For the text-containing cell, return its midpoint in [x, y] coordinate format. 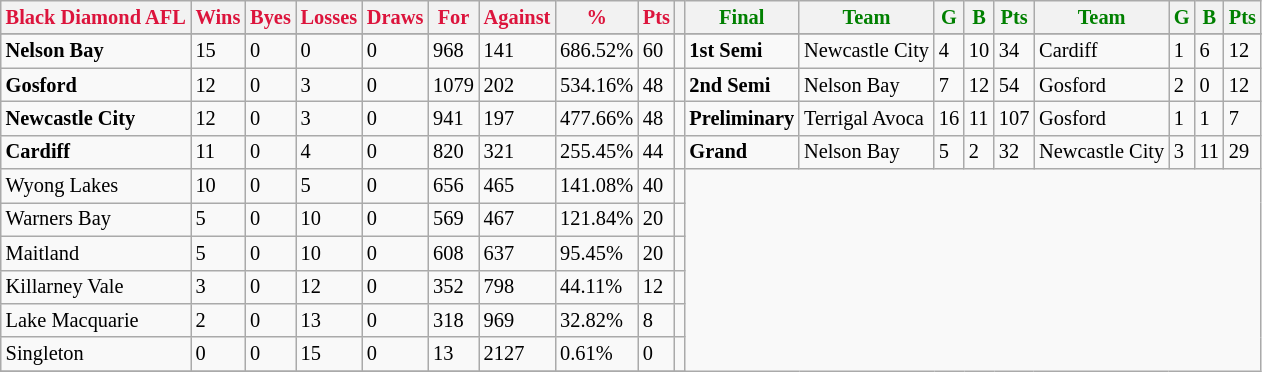
Singleton [96, 354]
255.45% [596, 152]
For [453, 17]
60 [656, 51]
202 [518, 85]
798 [518, 287]
969 [518, 320]
656 [453, 186]
941 [453, 118]
107 [1014, 118]
467 [518, 219]
352 [453, 287]
Lake Macquarie [96, 320]
Preliminary [742, 118]
34 [1014, 51]
465 [518, 186]
141 [518, 51]
Losses [329, 17]
40 [656, 186]
197 [518, 118]
44.11% [596, 287]
Against [518, 17]
Byes [270, 17]
477.66% [596, 118]
820 [453, 152]
608 [453, 253]
1st Semi [742, 51]
141.08% [596, 186]
Wyong Lakes [96, 186]
Draws [395, 17]
54 [1014, 85]
0.61% [596, 354]
Wins [218, 17]
Maitland [96, 253]
1079 [453, 85]
Black Diamond AFL [96, 17]
32.82% [596, 320]
321 [518, 152]
8 [656, 320]
Final [742, 17]
686.52% [596, 51]
Terrigal Avoca [866, 118]
318 [453, 320]
637 [518, 253]
Killarney Vale [96, 287]
534.16% [596, 85]
16 [949, 118]
44 [656, 152]
968 [453, 51]
2nd Semi [742, 85]
32 [1014, 152]
% [596, 17]
121.84% [596, 219]
29 [1242, 152]
Grand [742, 152]
2127 [518, 354]
6 [1210, 51]
95.45% [596, 253]
Warners Bay [96, 219]
569 [453, 219]
